Detect which cell encompasses the target text, then output its (X, Y) center coordinate. 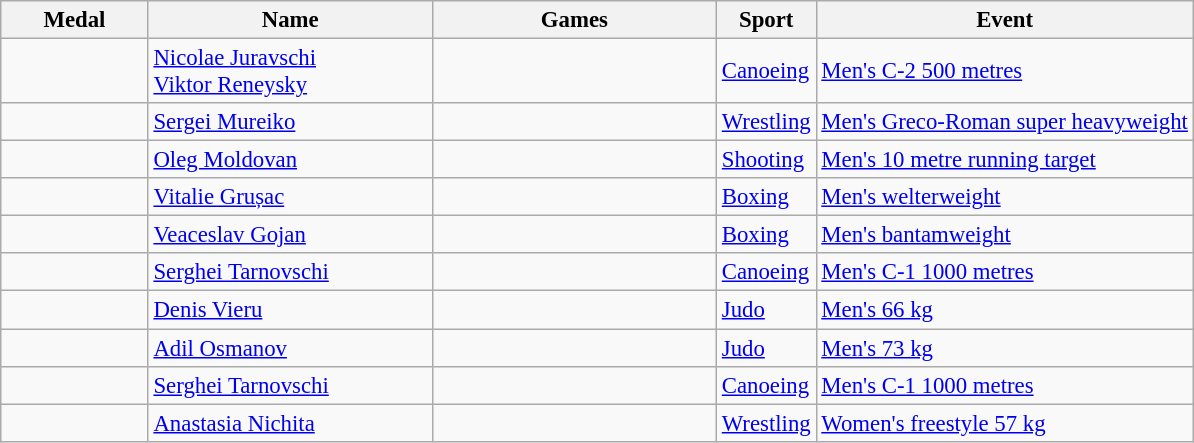
Nicolae JuravschiViktor Reneysky (290, 72)
Men's 73 kg (1004, 348)
Vitalie Grușac (290, 197)
Shooting (766, 160)
Men's welterweight (1004, 197)
Games (574, 20)
Men's 10 metre running target (1004, 160)
Veaceslav Gojan (290, 235)
Men's Greco-Roman super heavyweight (1004, 122)
Anastasia Nichita (290, 423)
Oleg Moldovan (290, 160)
Women's freestyle 57 kg (1004, 423)
Men's C-2 500 metres (1004, 72)
Adil Osmanov (290, 348)
Sport (766, 20)
Men's 66 kg (1004, 310)
Denis Vieru (290, 310)
Name (290, 20)
Medal (74, 20)
Event (1004, 20)
Men's bantamweight (1004, 235)
Sergei Mureiko (290, 122)
